Search for the cell housing the specified text and yield its [X, Y] center coordinate. 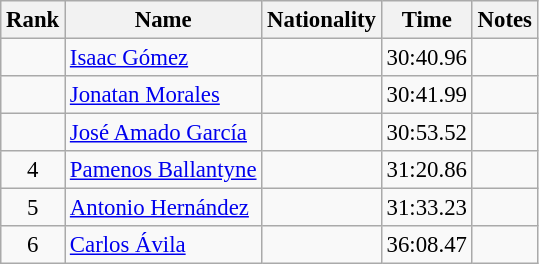
Antonio Hernández [164, 208]
30:41.99 [426, 95]
4 [33, 170]
Pamenos Ballantyne [164, 170]
Name [164, 20]
30:40.96 [426, 58]
Time [426, 20]
José Amado García [164, 133]
5 [33, 208]
Rank [33, 20]
31:20.86 [426, 170]
Nationality [322, 20]
31:33.23 [426, 208]
Carlos Ávila [164, 245]
Notes [504, 20]
Jonatan Morales [164, 95]
Isaac Gómez [164, 58]
30:53.52 [426, 133]
6 [33, 245]
36:08.47 [426, 245]
